Locate the cell with the specified text and output its [x, y] center coordinate. 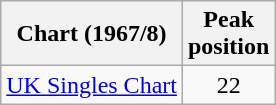
22 [228, 85]
Peakposition [228, 34]
Chart (1967/8) [92, 34]
UK Singles Chart [92, 85]
